Pinpoint the cell where the given text exists, returning its (x, y) midpoint coordinate. 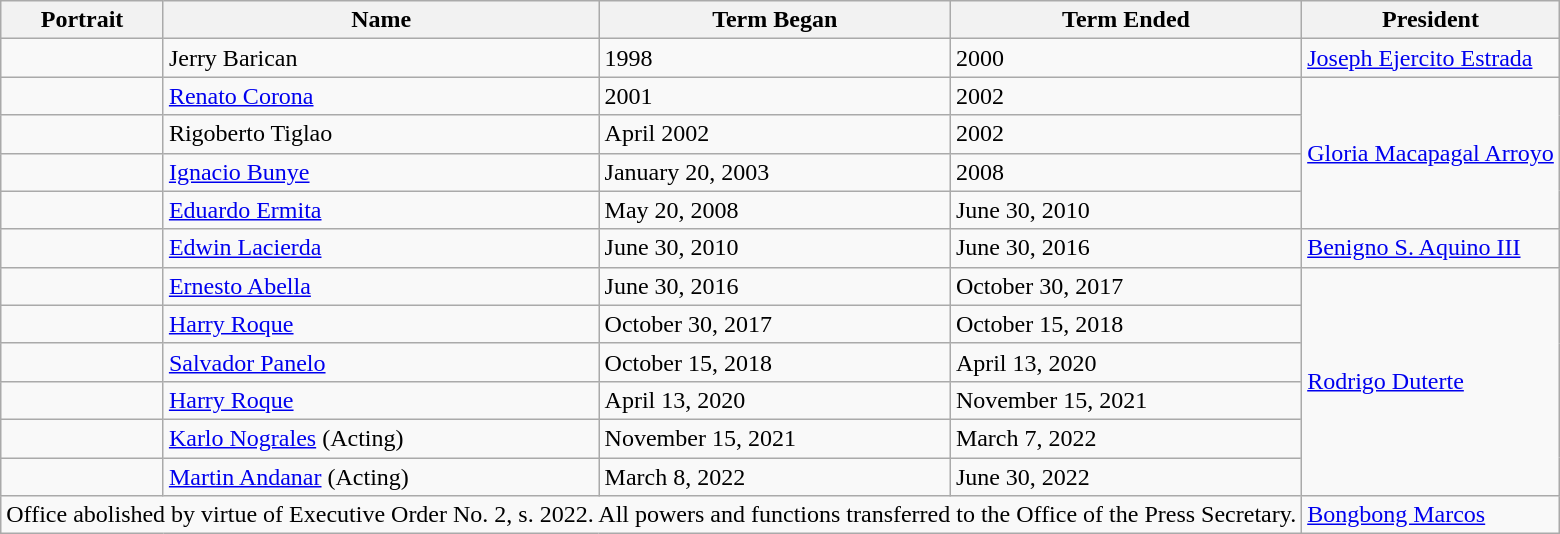
Karlo Nograles (Acting) (381, 438)
Term Ended (1126, 20)
Edwin Lacierda (381, 248)
April 2002 (774, 134)
Ernesto Abella (381, 286)
Ignacio Bunye (381, 172)
Office abolished by virtue of Executive Order No. 2, s. 2022. All powers and functions transferred to the Office of the Press Secretary. (652, 515)
2008 (1126, 172)
Term Began (774, 20)
March 8, 2022 (774, 477)
Name (381, 20)
Rigoberto Tiglao (381, 134)
Salvador Panelo (381, 362)
March 7, 2022 (1126, 438)
2001 (774, 96)
January 20, 2003 (774, 172)
Eduardo Ermita (381, 210)
Benigno S. Aquino III (1431, 248)
President (1431, 20)
Bongbong Marcos (1431, 515)
June 30, 2022 (1126, 477)
2000 (1126, 58)
1998 (774, 58)
Martin Andanar (Acting) (381, 477)
Renato Corona (381, 96)
May 20, 2008 (774, 210)
Joseph Ejercito Estrada (1431, 58)
Jerry Barican (381, 58)
Rodrigo Duterte (1431, 381)
Gloria Macapagal Arroyo (1431, 153)
Portrait (82, 20)
